Find where the given text appears and provide that cell's center as [X, Y] coordinate. 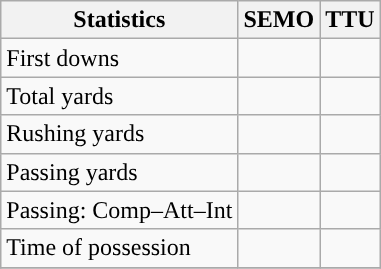
Passing: Comp–Att–Int [120, 210]
Time of possession [120, 248]
Rushing yards [120, 134]
First downs [120, 58]
SEMO [279, 20]
Total yards [120, 96]
TTU [350, 20]
Statistics [120, 20]
Passing yards [120, 172]
